Determine the (x, y) coordinate at the center of the cell enclosing the given text.  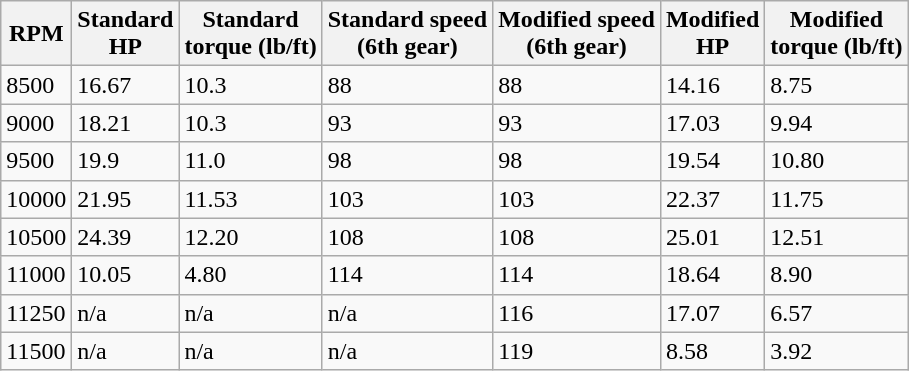
11.53 (250, 199)
21.95 (126, 199)
Standard speed(6th gear) (407, 34)
10500 (36, 237)
12.51 (836, 237)
12.20 (250, 237)
Modified speed(6th gear) (577, 34)
8.90 (836, 275)
4.80 (250, 275)
9.94 (836, 123)
19.9 (126, 161)
11.0 (250, 161)
10.05 (126, 275)
116 (577, 313)
24.39 (126, 237)
Standardtorque (lb/ft) (250, 34)
8.58 (712, 351)
9500 (36, 161)
11250 (36, 313)
11000 (36, 275)
16.67 (126, 85)
StandardHP (126, 34)
9000 (36, 123)
17.03 (712, 123)
19.54 (712, 161)
10.80 (836, 161)
ModifiedHP (712, 34)
10000 (36, 199)
8500 (36, 85)
3.92 (836, 351)
14.16 (712, 85)
RPM (36, 34)
22.37 (712, 199)
11500 (36, 351)
18.64 (712, 275)
8.75 (836, 85)
Modifiedtorque (lb/ft) (836, 34)
18.21 (126, 123)
17.07 (712, 313)
119 (577, 351)
25.01 (712, 237)
6.57 (836, 313)
11.75 (836, 199)
